Search for the cell housing the specified text and yield its [x, y] center coordinate. 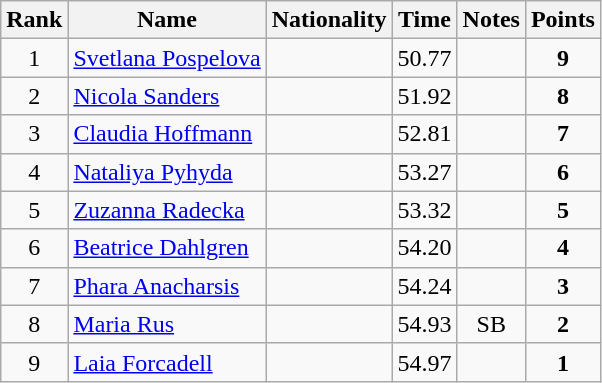
Points [562, 20]
Maria Rus [167, 324]
54.24 [424, 286]
Zuzanna Radecka [167, 210]
54.93 [424, 324]
Rank [34, 20]
Svetlana Pospelova [167, 58]
SB [491, 324]
Nataliya Pyhyda [167, 172]
54.97 [424, 362]
Nationality [329, 20]
Laia Forcadell [167, 362]
Claudia Hoffmann [167, 134]
51.92 [424, 96]
Time [424, 20]
53.27 [424, 172]
Beatrice Dahlgren [167, 248]
50.77 [424, 58]
Name [167, 20]
Nicola Sanders [167, 96]
54.20 [424, 248]
52.81 [424, 134]
Notes [491, 20]
53.32 [424, 210]
Phara Anacharsis [167, 286]
